Scan for the cell matching the given text and deliver its (x, y) coordinate at center. 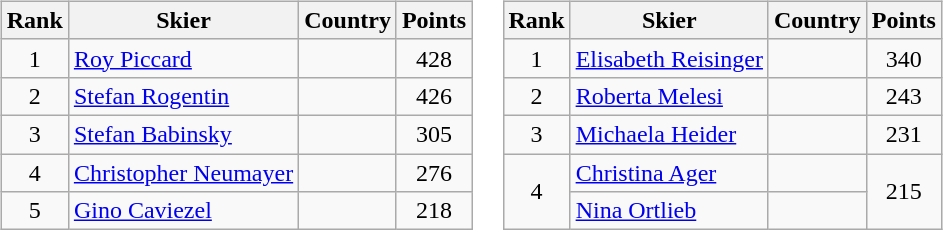
426 (434, 96)
Christina Ager (669, 173)
218 (434, 211)
Stefan Babinsky (183, 134)
Christopher Neumayer (183, 173)
Stefan Rogentin (183, 96)
Elisabeth Reisinger (669, 58)
5 (34, 211)
305 (434, 134)
276 (434, 173)
215 (904, 192)
Roy Piccard (183, 58)
231 (904, 134)
Nina Ortlieb (669, 211)
428 (434, 58)
243 (904, 96)
Michaela Heider (669, 134)
340 (904, 58)
Gino Caviezel (183, 211)
Roberta Melesi (669, 96)
